Return the [x, y] coordinate for the center point of the cell that contains the specified text.  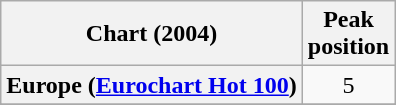
Peakposition [348, 34]
Chart (2004) [152, 34]
Europe (Eurochart Hot 100) [152, 85]
5 [348, 85]
